Extract the [x, y] coordinate from the center of the cell holding the provided text.  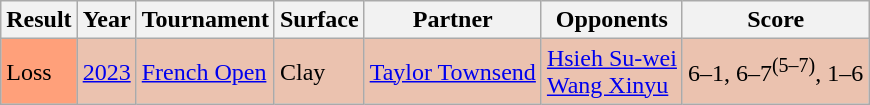
Tournament [205, 20]
Year [106, 20]
Opponents [612, 20]
Surface [319, 20]
6–1, 6–7(5–7), 1–6 [775, 72]
Result [39, 20]
2023 [106, 72]
Hsieh Su-wei Wang Xinyu [612, 72]
Loss [39, 72]
Clay [319, 72]
Partner [452, 20]
Score [775, 20]
Taylor Townsend [452, 72]
French Open [205, 72]
